Detect which cell encompasses the target text, then output its (x, y) center coordinate. 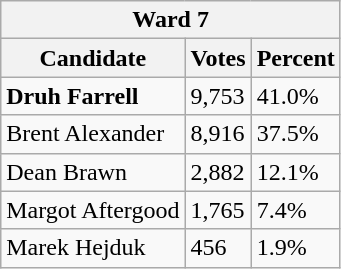
Margot Aftergood (93, 210)
37.5% (296, 134)
2,882 (218, 172)
456 (218, 248)
1,765 (218, 210)
Percent (296, 58)
Dean Brawn (93, 172)
Marek Hejduk (93, 248)
41.0% (296, 96)
Ward 7 (171, 20)
8,916 (218, 134)
12.1% (296, 172)
Druh Farrell (93, 96)
7.4% (296, 210)
1.9% (296, 248)
Votes (218, 58)
Candidate (93, 58)
9,753 (218, 96)
Brent Alexander (93, 134)
